From the cell containing the given text, extract its center point as [x, y] coordinate. 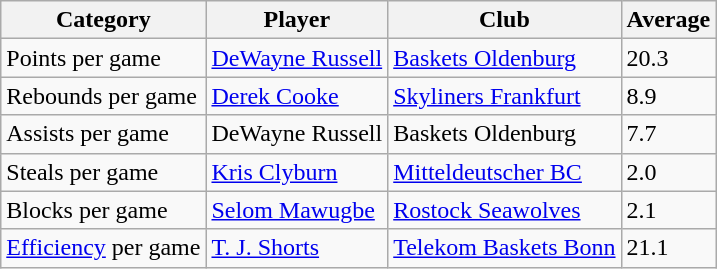
Efficiency per game [104, 248]
Assists per game [104, 134]
Category [104, 20]
Club [504, 20]
8.9 [668, 96]
2.1 [668, 210]
2.0 [668, 172]
T. J. Shorts [297, 248]
Skyliners Frankfurt [504, 96]
Steals per game [104, 172]
Derek Cooke [297, 96]
Rebounds per game [104, 96]
Mitteldeutscher BC [504, 172]
Points per game [104, 58]
Rostock Seawolves [504, 210]
Kris Clyburn [297, 172]
20.3 [668, 58]
Blocks per game [104, 210]
Telekom Baskets Bonn [504, 248]
Player [297, 20]
Selom Mawugbe [297, 210]
21.1 [668, 248]
Average [668, 20]
7.7 [668, 134]
